Output the [X, Y] coordinate of the center of the cell containing the given text.  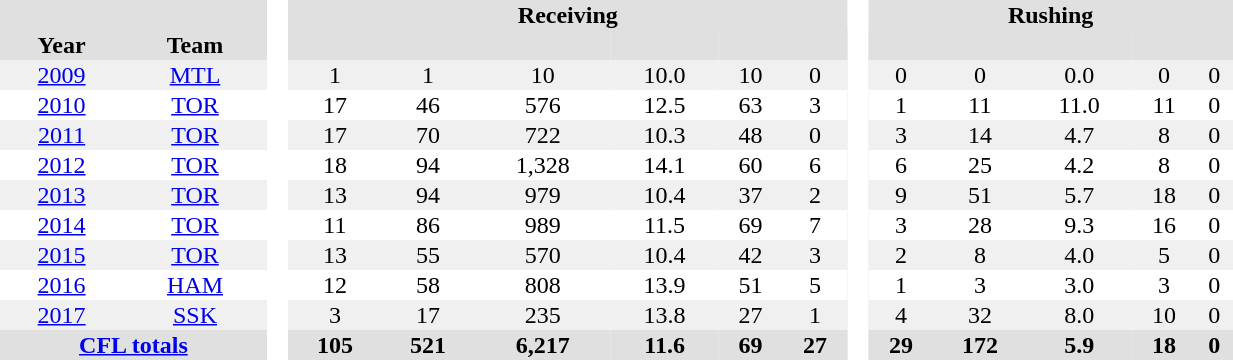
32 [980, 315]
11.0 [1078, 105]
2017 [62, 315]
7 [815, 225]
521 [428, 345]
989 [543, 225]
13.9 [665, 285]
25 [980, 165]
55 [428, 255]
Rushing [1051, 15]
8.0 [1078, 315]
235 [543, 315]
70 [428, 135]
172 [980, 345]
MTL [195, 75]
58 [428, 285]
979 [543, 195]
4.7 [1078, 135]
4 [901, 315]
576 [543, 105]
1,328 [543, 165]
5.7 [1078, 195]
28 [980, 225]
9.3 [1078, 225]
2013 [62, 195]
0.0 [1078, 75]
HAM [195, 285]
42 [750, 255]
14 [980, 135]
4.0 [1078, 255]
63 [750, 105]
37 [750, 195]
2009 [62, 75]
9 [901, 195]
2014 [62, 225]
Receiving [568, 15]
16 [1164, 225]
3.0 [1078, 285]
12 [334, 285]
46 [428, 105]
SSK [195, 315]
4.2 [1078, 165]
13.8 [665, 315]
Team [195, 45]
105 [334, 345]
2016 [62, 285]
808 [543, 285]
12.5 [665, 105]
CFL totals [134, 345]
14.1 [665, 165]
29 [901, 345]
2010 [62, 105]
10.3 [665, 135]
722 [543, 135]
2012 [62, 165]
Year [62, 45]
2011 [62, 135]
11.6 [665, 345]
48 [750, 135]
86 [428, 225]
5.9 [1078, 345]
570 [543, 255]
6,217 [543, 345]
2015 [62, 255]
60 [750, 165]
10.0 [665, 75]
11.5 [665, 225]
